Determine the [x, y] coordinate at the center of the cell enclosing the given text.  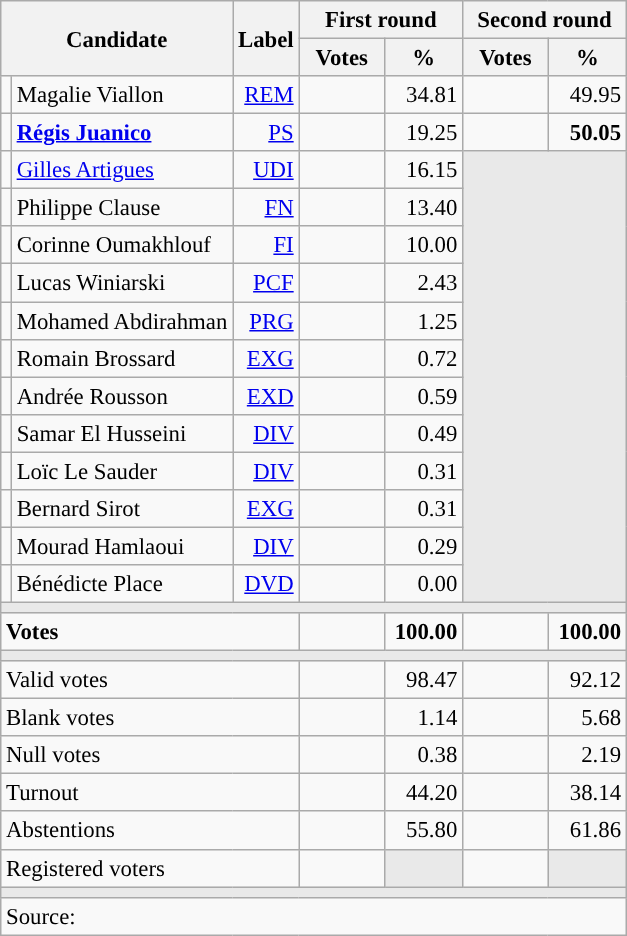
Turnout [150, 793]
Magalie Viallon [122, 95]
5.68 [587, 718]
0.38 [424, 755]
PS [266, 133]
PRG [266, 321]
Candidate [117, 38]
Blank votes [150, 718]
Mourad Hamlaoui [122, 546]
EXD [266, 396]
Régis Juanico [122, 133]
Philippe Clause [122, 208]
Mohamed Abdirahman [122, 321]
61.86 [587, 831]
DVD [266, 584]
50.05 [587, 133]
55.80 [424, 831]
0.72 [424, 358]
First round [381, 20]
Andrée Rousson [122, 396]
92.12 [587, 680]
1.25 [424, 321]
16.15 [424, 170]
13.40 [424, 208]
1.14 [424, 718]
Label [266, 38]
PCF [266, 283]
2.19 [587, 755]
FN [266, 208]
Source: [314, 916]
Abstentions [150, 831]
REM [266, 95]
0.00 [424, 584]
0.29 [424, 546]
Bénédicte Place [122, 584]
Registered voters [150, 868]
98.47 [424, 680]
34.81 [424, 95]
Gilles Artigues [122, 170]
0.49 [424, 433]
19.25 [424, 133]
Romain Brossard [122, 358]
Corinne Oumakhlouf [122, 245]
Lucas Winiarski [122, 283]
49.95 [587, 95]
38.14 [587, 793]
0.59 [424, 396]
Bernard Sirot [122, 509]
44.20 [424, 793]
Samar El Husseini [122, 433]
FI [266, 245]
Null votes [150, 755]
2.43 [424, 283]
10.00 [424, 245]
UDI [266, 170]
Loïc Le Sauder [122, 471]
Second round [545, 20]
Valid votes [150, 680]
